From the cell containing the given text, extract its center point as (x, y) coordinate. 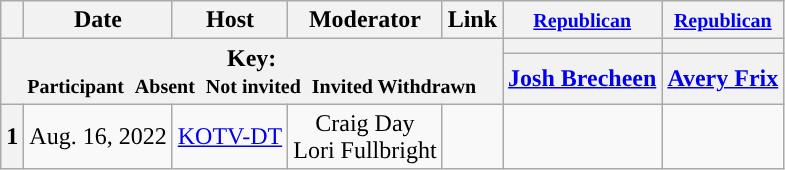
1 (12, 136)
Link (472, 20)
Avery Frix (723, 78)
Aug. 16, 2022 (98, 136)
Host (230, 20)
KOTV-DT (230, 136)
Key: Participant Absent Not invited Invited Withdrawn (252, 72)
Josh Brecheen (582, 78)
Craig DayLori Fullbright (365, 136)
Date (98, 20)
Moderator (365, 20)
